Detect which cell encompasses the target text, then output its (x, y) center coordinate. 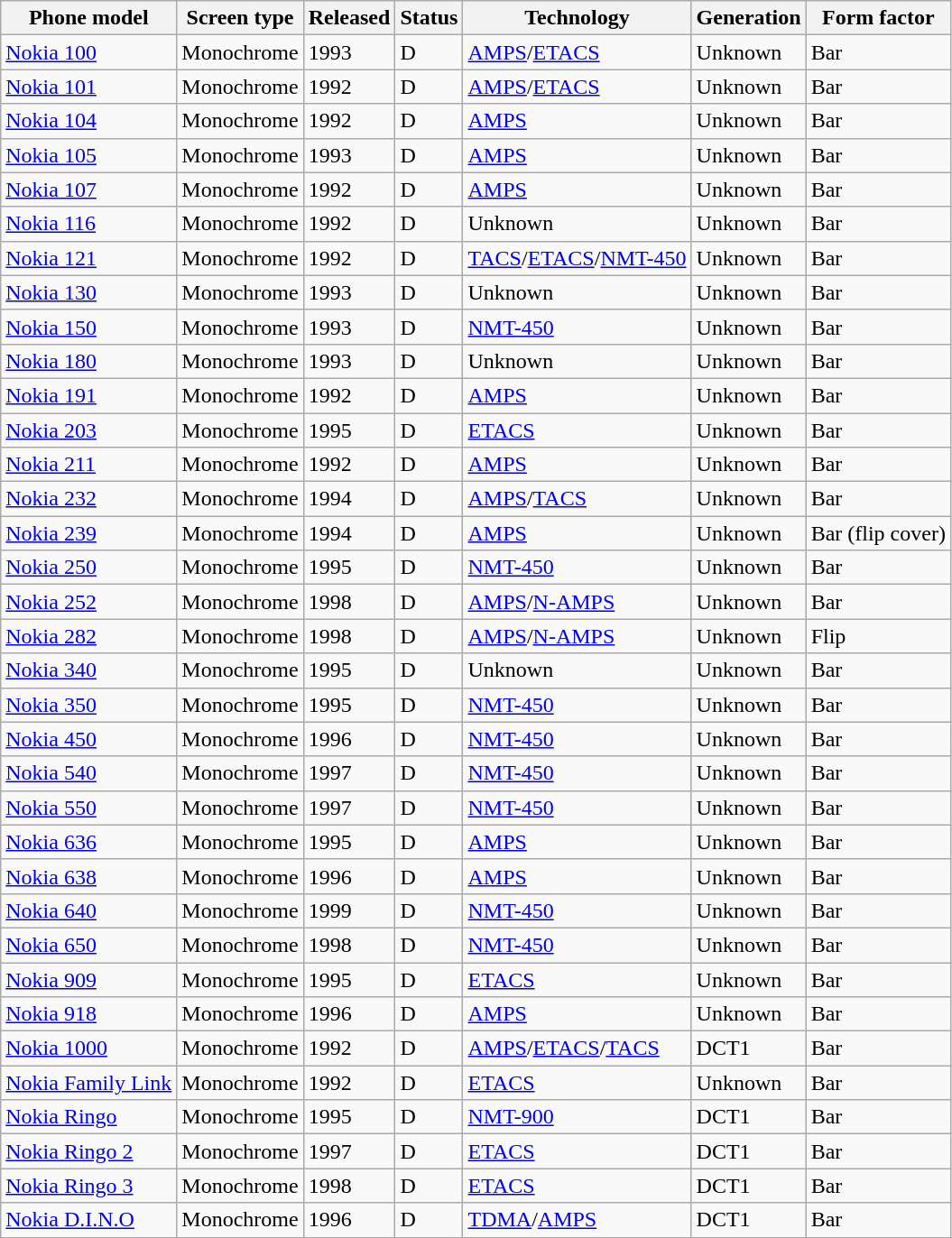
Nokia 105 (88, 155)
Nokia 252 (88, 602)
Nokia 450 (88, 739)
AMPS/TACS (578, 499)
Nokia 1000 (88, 1049)
Nokia 130 (88, 292)
Nokia 232 (88, 499)
Nokia 104 (88, 121)
Nokia 107 (88, 189)
Status (430, 18)
Nokia 909 (88, 979)
TACS/ETACS/NMT-450 (578, 258)
Bar (flip cover) (878, 533)
Nokia 638 (88, 876)
Nokia 150 (88, 327)
Nokia 203 (88, 430)
Nokia 282 (88, 636)
1999 (349, 910)
Nokia Family Link (88, 1083)
AMPS/ETACS/TACS (578, 1049)
Nokia D.I.N.O (88, 1220)
TDMA/AMPS (578, 1220)
Nokia 180 (88, 361)
Technology (578, 18)
Phone model (88, 18)
Nokia 100 (88, 52)
Nokia 340 (88, 670)
Nokia 250 (88, 568)
Nokia 650 (88, 945)
Nokia 239 (88, 533)
Flip (878, 636)
Generation (749, 18)
Nokia 101 (88, 87)
Nokia 550 (88, 808)
Nokia 350 (88, 705)
Form factor (878, 18)
Nokia 116 (88, 224)
Nokia 211 (88, 465)
Nokia 640 (88, 910)
Nokia Ringo (88, 1117)
Nokia 540 (88, 773)
Released (349, 18)
Nokia 121 (88, 258)
Screen type (240, 18)
Nokia Ringo 2 (88, 1151)
NMT-900 (578, 1117)
Nokia 636 (88, 842)
Nokia Ringo 3 (88, 1186)
Nokia 918 (88, 1014)
Nokia 191 (88, 395)
